Search for the cell housing the specified text and yield its [x, y] center coordinate. 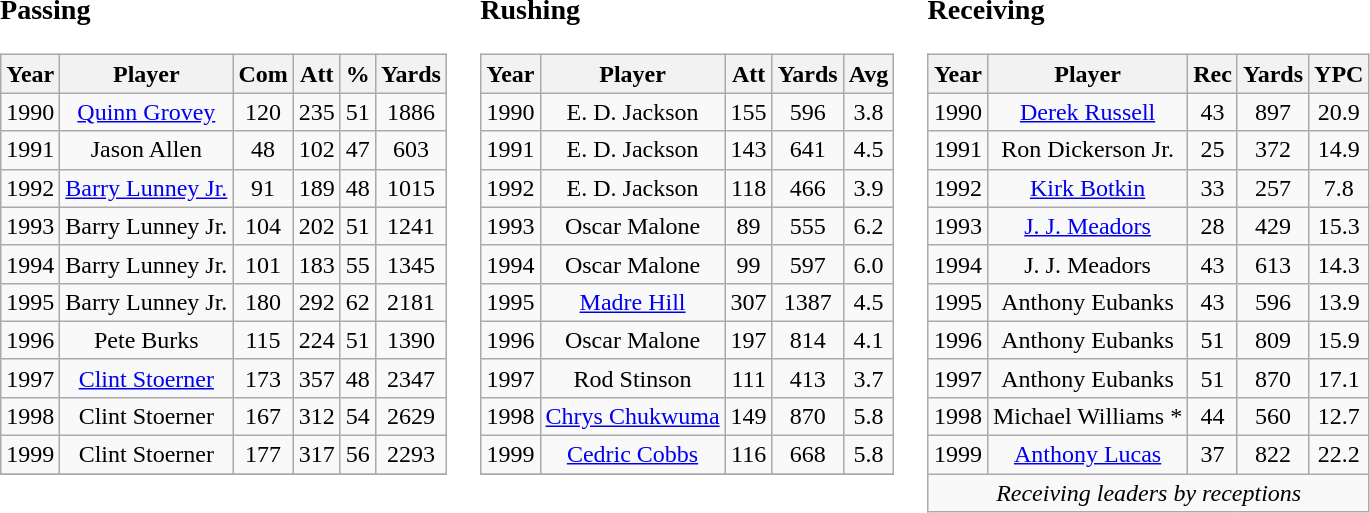
235 [316, 112]
102 [316, 150]
Com [263, 74]
814 [808, 340]
292 [316, 302]
2629 [410, 416]
155 [748, 112]
189 [316, 188]
89 [748, 226]
Jason Allen [146, 150]
15.9 [1339, 340]
4.1 [868, 340]
44 [1213, 416]
111 [748, 378]
47 [358, 150]
224 [316, 340]
Michael Williams * [1087, 416]
101 [263, 264]
2181 [410, 302]
25 [1213, 150]
2293 [410, 455]
15.3 [1339, 226]
560 [1272, 416]
3.9 [868, 188]
357 [316, 378]
177 [263, 455]
603 [410, 150]
56 [358, 455]
13.9 [1339, 302]
Rec [1213, 74]
Receiving leaders by receptions [1148, 493]
Quinn Grovey [146, 112]
91 [263, 188]
99 [748, 264]
118 [748, 188]
Chrys Chukwuma [632, 416]
20.9 [1339, 112]
7.8 [1339, 188]
3.7 [868, 378]
Anthony Lucas [1087, 455]
Cedric Cobbs [632, 455]
317 [316, 455]
183 [316, 264]
1241 [410, 226]
104 [263, 226]
Madre Hill [632, 302]
641 [808, 150]
Ron Dickerson Jr. [1087, 150]
307 [748, 302]
Rod Stinson [632, 378]
167 [263, 416]
1387 [808, 302]
Derek Russell [1087, 112]
115 [263, 340]
120 [263, 112]
62 [358, 302]
597 [808, 264]
55 [358, 264]
202 [316, 226]
116 [748, 455]
12.7 [1339, 416]
54 [358, 416]
6.2 [868, 226]
37 [1213, 455]
143 [748, 150]
613 [1272, 264]
14.3 [1339, 264]
429 [1272, 226]
1390 [410, 340]
180 [263, 302]
809 [1272, 340]
257 [1272, 188]
197 [748, 340]
897 [1272, 112]
466 [808, 188]
33 [1213, 188]
2347 [410, 378]
413 [808, 378]
372 [1272, 150]
822 [1272, 455]
1345 [410, 264]
YPC [1339, 74]
14.9 [1339, 150]
173 [263, 378]
Kirk Botkin [1087, 188]
6.0 [868, 264]
Pete Burks [146, 340]
555 [808, 226]
1015 [410, 188]
17.1 [1339, 378]
% [358, 74]
668 [808, 455]
Avg [868, 74]
149 [748, 416]
3.8 [868, 112]
312 [316, 416]
22.2 [1339, 455]
28 [1213, 226]
1886 [410, 112]
